Detect which cell encompasses the target text, then output its [x, y] center coordinate. 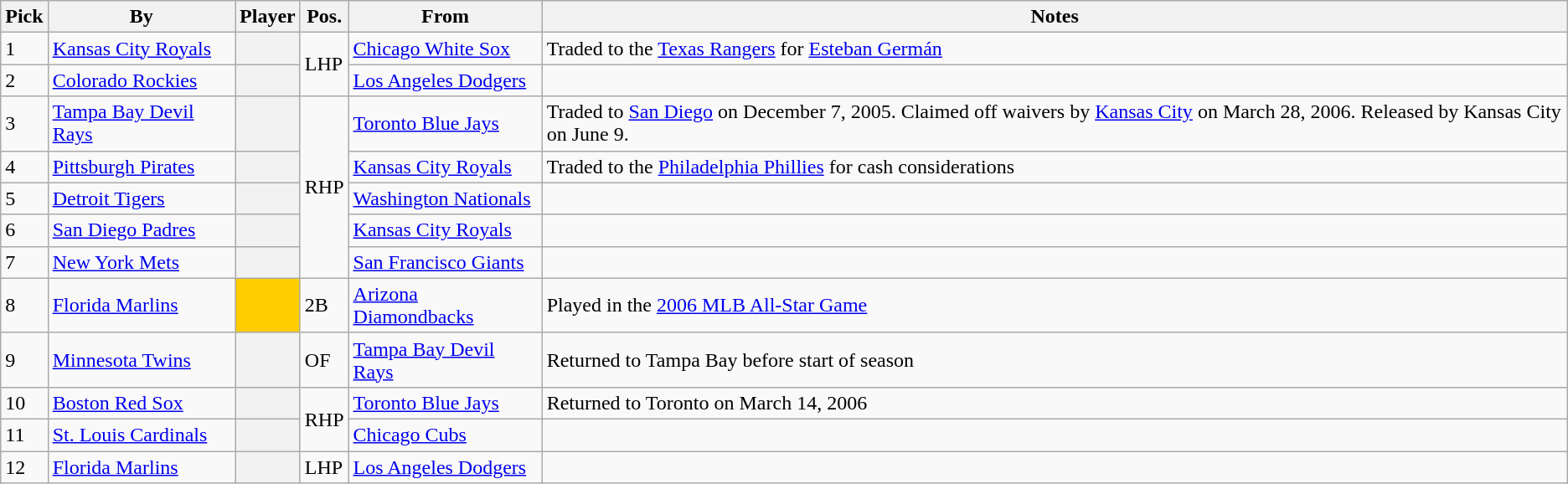
San Francisco Giants [446, 262]
Chicago Cubs [446, 435]
Boston Red Sox [141, 403]
6 [24, 230]
Returned to Toronto on March 14, 2006 [1055, 403]
San Diego Padres [141, 230]
Traded to the Philadelphia Phillies for cash considerations [1055, 167]
12 [24, 466]
Minnesota Twins [141, 360]
1 [24, 49]
2 [24, 80]
9 [24, 360]
OF [324, 360]
Played in the 2006 MLB All-Star Game [1055, 305]
Returned to Tampa Bay before start of season [1055, 360]
7 [24, 262]
Pos. [324, 17]
11 [24, 435]
Traded to the Texas Rangers for Esteban Germán [1055, 49]
From [446, 17]
Colorado Rockies [141, 80]
5 [24, 198]
Notes [1055, 17]
Detroit Tigers [141, 198]
Traded to San Diego on December 7, 2005. Claimed off waivers by Kansas City on March 28, 2006. Released by Kansas City on June 9. [1055, 124]
Washington Nationals [446, 198]
10 [24, 403]
St. Louis Cardinals [141, 435]
4 [24, 167]
Pittsburgh Pirates [141, 167]
Pick [24, 17]
3 [24, 124]
2B [324, 305]
New York Mets [141, 262]
Arizona Diamondbacks [446, 305]
By [141, 17]
Chicago White Sox [446, 49]
8 [24, 305]
Player [268, 17]
